Return (X, Y) of the center of cell containing provided text 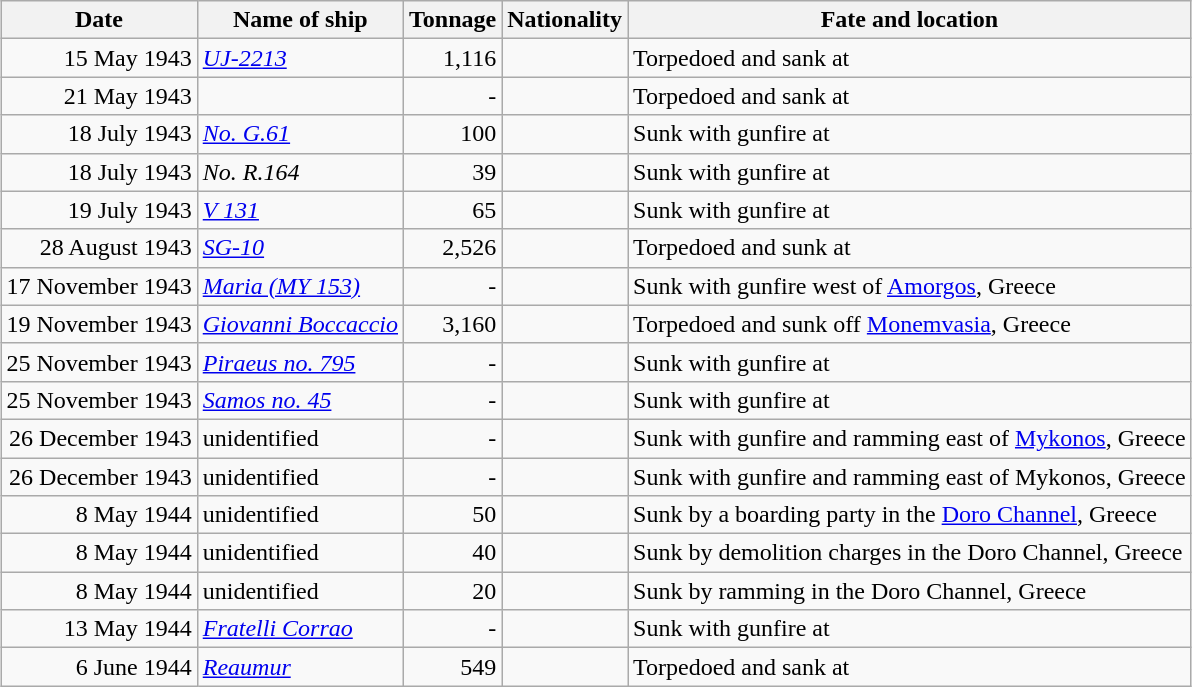
21 May 1943 (99, 96)
Torpedoed and sunk off Monemvasia, Greece (910, 324)
Piraeus no. 795 (300, 362)
19 July 1943 (99, 210)
13 May 1944 (99, 629)
39 (453, 172)
19 November 1943 (99, 324)
40 (453, 553)
SG-10 (300, 248)
2,526 (453, 248)
65 (453, 210)
V 131 (300, 210)
Nationality (565, 20)
Sunk with gunfire west of Amorgos, Greece (910, 286)
6 June 1944 (99, 667)
Tonnage (453, 20)
Fate and location (910, 20)
No. R.164 (300, 172)
17 November 1943 (99, 286)
Date (99, 20)
Torpedoed and sunk at (910, 248)
549 (453, 667)
Sunk by demolition charges in the Doro Channel, Greece (910, 553)
28 August 1943 (99, 248)
100 (453, 134)
3,160 (453, 324)
Name of ship (300, 20)
20 (453, 591)
Giovanni Boccaccio (300, 324)
Reaumur (300, 667)
50 (453, 515)
UJ-2213 (300, 58)
1,116 (453, 58)
Fratelli Corrao (300, 629)
Sunk by ramming in the Doro Channel, Greece (910, 591)
15 May 1943 (99, 58)
Samos no. 45 (300, 400)
No. G.61 (300, 134)
Sunk by a boarding party in the Doro Channel, Greece (910, 515)
Maria (MY 153) (300, 286)
